Extract the [x, y] coordinate from the center of the cell holding the provided text.  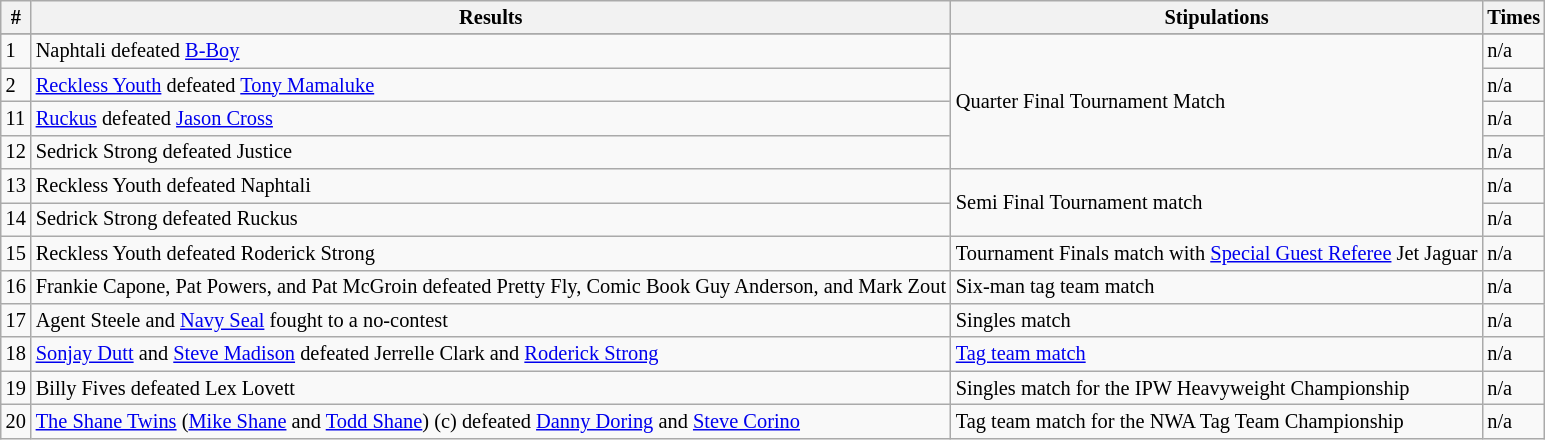
Sedrick Strong defeated Justice [491, 152]
14 [16, 219]
Tag team match for the NWA Tag Team Championship [1216, 421]
Singles match [1216, 320]
# [16, 17]
Quarter Final Tournament Match [1216, 102]
18 [16, 354]
16 [16, 287]
The Shane Twins (Mike Shane and Todd Shane) (c) defeated Danny Doring and Steve Corino [491, 421]
2 [16, 85]
Naphtali defeated B-Boy [491, 51]
Reckless Youth defeated Roderick Strong [491, 253]
Reckless Youth defeated Tony Mamaluke [491, 85]
19 [16, 388]
Results [491, 17]
13 [16, 186]
Times [1514, 17]
Tag team match [1216, 354]
Ruckus defeated Jason Cross [491, 118]
Billy Fives defeated Lex Lovett [491, 388]
Agent Steele and Navy Seal fought to a no-contest [491, 320]
Sedrick Strong defeated Ruckus [491, 219]
17 [16, 320]
11 [16, 118]
Singles match for the IPW Heavyweight Championship [1216, 388]
Six-man tag team match [1216, 287]
Frankie Capone, Pat Powers, and Pat McGroin defeated Pretty Fly, Comic Book Guy Anderson, and Mark Zout [491, 287]
Reckless Youth defeated Naphtali [491, 186]
Semi Final Tournament match [1216, 202]
12 [16, 152]
Tournament Finals match with Special Guest Referee Jet Jaguar [1216, 253]
20 [16, 421]
15 [16, 253]
Sonjay Dutt and Steve Madison defeated Jerrelle Clark and Roderick Strong [491, 354]
1 [16, 51]
Stipulations [1216, 17]
